For the text-containing cell, return its midpoint in [x, y] coordinate format. 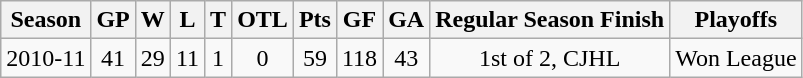
OTL [263, 20]
29 [152, 58]
T [218, 20]
GP [113, 20]
Season [46, 20]
W [152, 20]
GF [359, 20]
118 [359, 58]
43 [406, 58]
Playoffs [736, 20]
1 [218, 58]
41 [113, 58]
11 [187, 58]
GA [406, 20]
Won League [736, 58]
Pts [314, 20]
0 [263, 58]
1st of 2, CJHL [550, 58]
Regular Season Finish [550, 20]
59 [314, 58]
2010-11 [46, 58]
L [187, 20]
